Output the [x, y] coordinate of the center of the cell containing the given text.  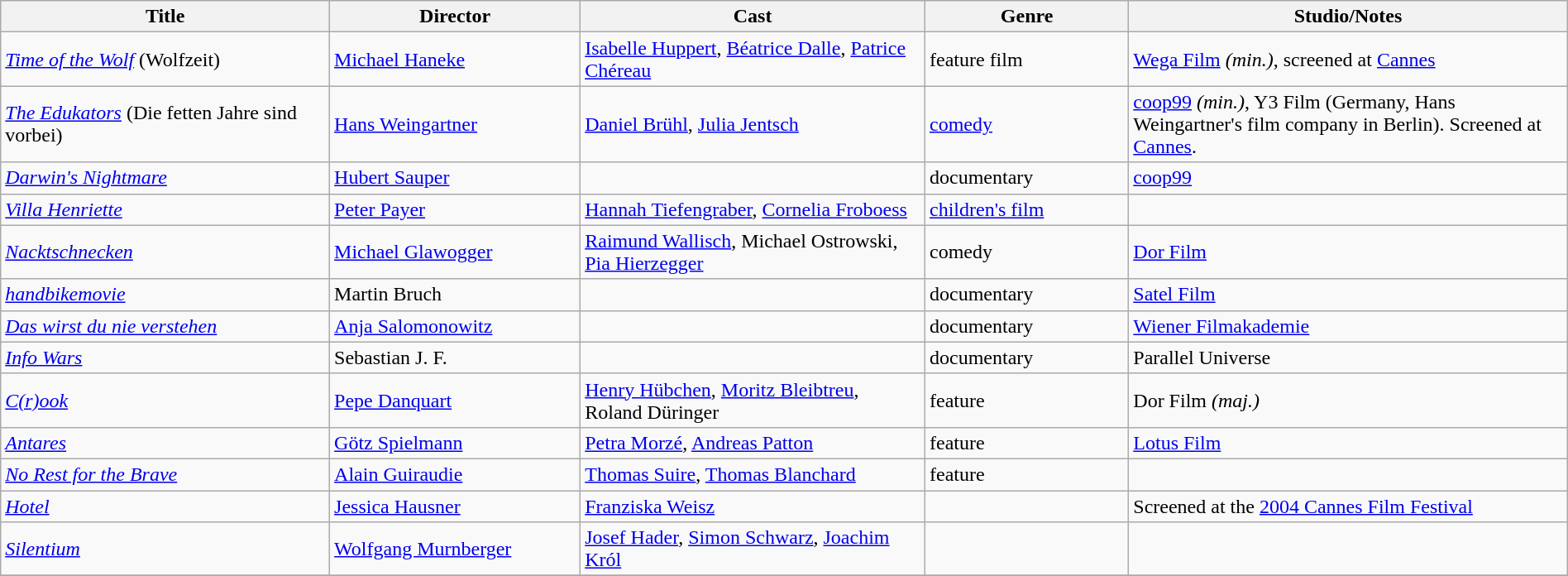
Director [455, 17]
handbikemovie [165, 295]
Henry Hübchen, Moritz Bleibtreu, Roland Düringer [753, 401]
feature film [1026, 60]
Peter Payer [455, 209]
Parallel Universe [1348, 358]
Daniel Brühl, Julia Jentsch [753, 124]
Raimund Wallisch, Michael Ostrowski, Pia Hierzegger [753, 252]
Wega Film (min.), screened at Cannes [1348, 60]
Michael Haneke [455, 60]
Sebastian J. F. [455, 358]
Pepe Danquart [455, 401]
Michael Glawogger [455, 252]
Satel Film [1348, 295]
Studio/Notes [1348, 17]
Hans Weingartner [455, 124]
Franziska Weisz [753, 506]
Dor Film (maj.) [1348, 401]
Time of the Wolf (Wolfzeit) [165, 60]
Das wirst du nie verstehen [165, 326]
Wiener Filmakademie [1348, 326]
Antares [165, 443]
Silentium [165, 550]
Alain Guiraudie [455, 474]
Darwin's Nightmare [165, 178]
Cast [753, 17]
C(r)ook [165, 401]
Hotel [165, 506]
Title [165, 17]
Josef Hader, Simon Schwarz, Joachim Król [753, 550]
Lotus Film [1348, 443]
No Rest for the Brave [165, 474]
Screened at the 2004 Cannes Film Festival [1348, 506]
coop99 [1348, 178]
Genre [1026, 17]
Petra Morzé, Andreas Patton [753, 443]
Hannah Tiefengraber, Cornelia Froboess [753, 209]
Nacktschnecken [165, 252]
Isabelle Huppert, Béatrice Dalle, Patrice Chéreau [753, 60]
Thomas Suire, Thomas Blanchard [753, 474]
Villa Henriette [165, 209]
Info Wars [165, 358]
Anja Salomonowitz [455, 326]
Götz Spielmann [455, 443]
coop99 (min.), Y3 Film (Germany, Hans Weingartner's film company in Berlin). Screened at Cannes. [1348, 124]
Martin Bruch [455, 295]
Jessica Hausner [455, 506]
Dor Film [1348, 252]
Hubert Sauper [455, 178]
Wolfgang Murnberger [455, 550]
children's film [1026, 209]
The Edukators (Die fetten Jahre sind vorbei) [165, 124]
